Output the (x, y) coordinate of the center of the cell containing the given text.  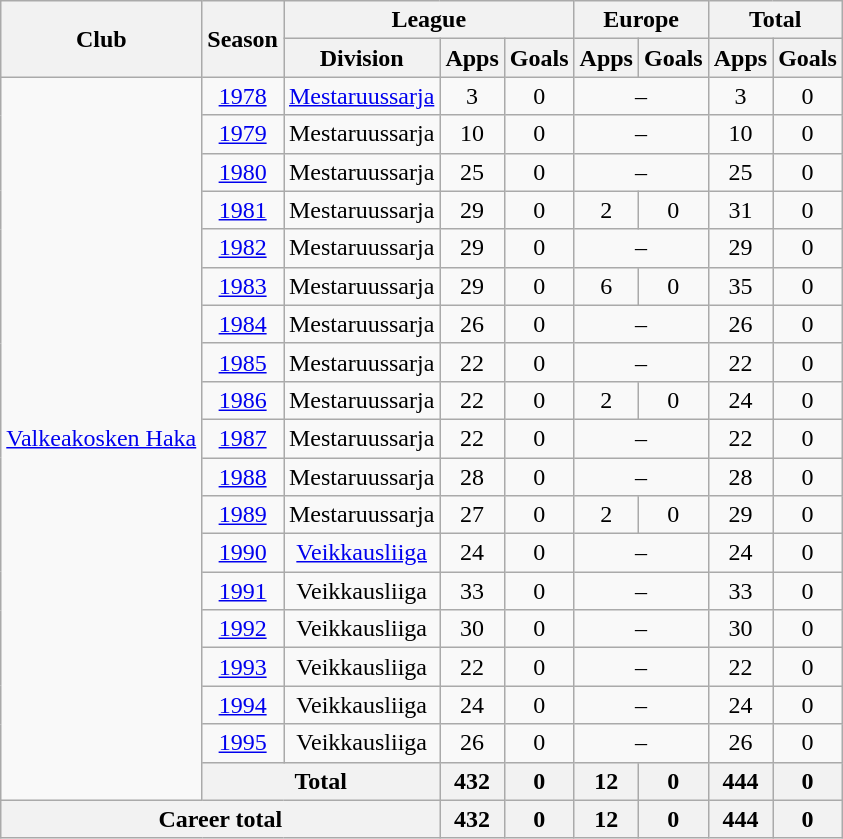
Valkeakosken Haka (102, 438)
1984 (243, 324)
1982 (243, 248)
1985 (243, 362)
Europe (641, 20)
Career total (220, 819)
1989 (243, 515)
1988 (243, 477)
1990 (243, 553)
1980 (243, 172)
1992 (243, 629)
1981 (243, 210)
1991 (243, 591)
1979 (243, 134)
1993 (243, 667)
1983 (243, 286)
35 (740, 286)
Club (102, 39)
6 (606, 286)
1995 (243, 743)
31 (740, 210)
Division (362, 58)
Season (243, 39)
27 (472, 515)
1986 (243, 400)
League (430, 20)
1978 (243, 96)
1994 (243, 705)
1987 (243, 438)
